Return the [X, Y] coordinate for the center point of the cell that contains the specified text.  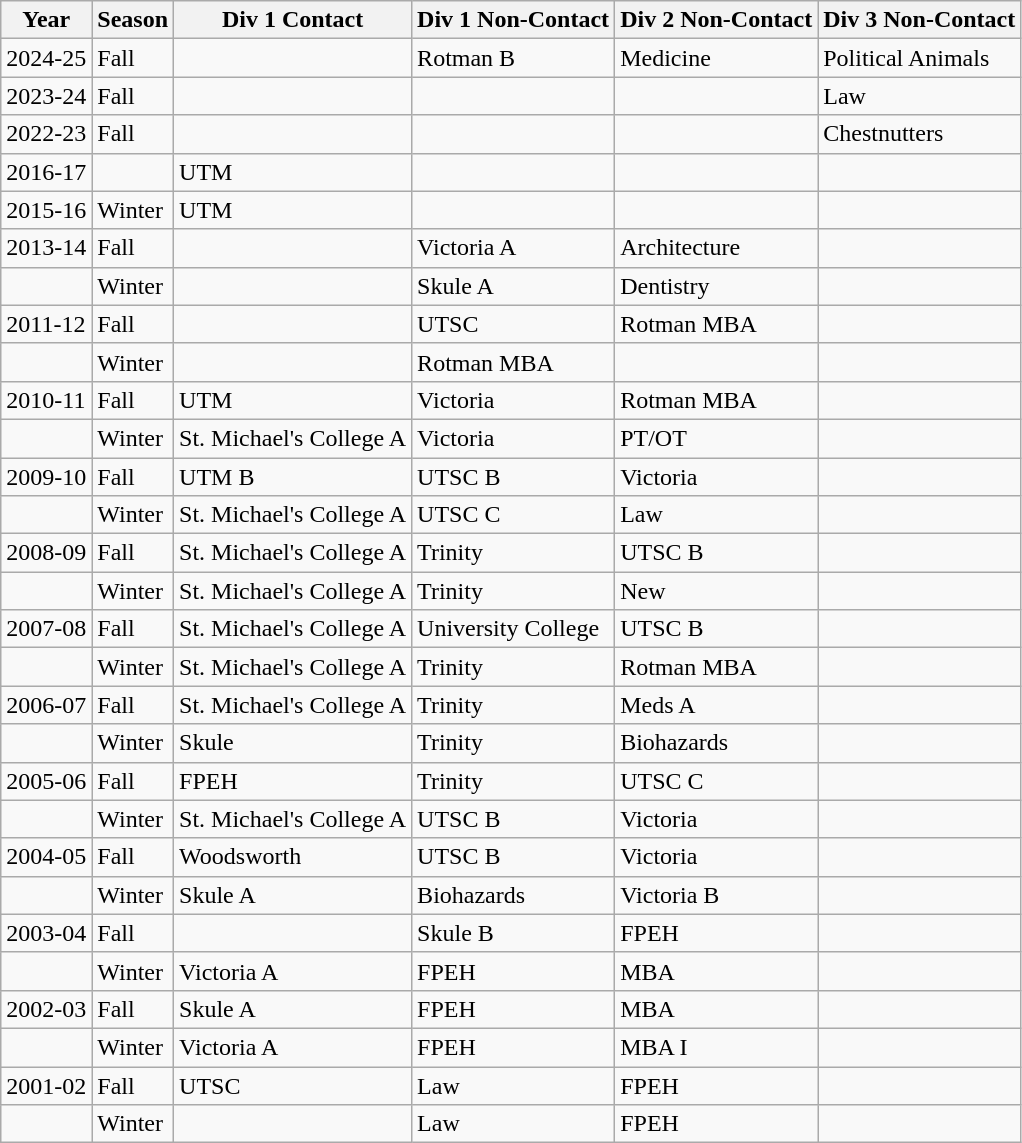
Rotman B [514, 58]
2024-25 [46, 58]
Architecture [716, 248]
MBA I [716, 1047]
2005-06 [46, 781]
Season [133, 20]
2007-08 [46, 629]
2016-17 [46, 172]
Div 3 Non-Contact [920, 20]
New [716, 591]
2022-23 [46, 134]
PT/OT [716, 438]
2002-03 [46, 1009]
University College [514, 629]
Victoria B [716, 895]
2006-07 [46, 705]
2010-11 [46, 400]
Skule [293, 743]
2008-09 [46, 553]
Chestnutters [920, 134]
UTM B [293, 477]
Div 1 Non-Contact [514, 20]
Medicine [716, 58]
2023-24 [46, 96]
2003-04 [46, 933]
Skule B [514, 933]
Dentistry [716, 286]
Meds A [716, 705]
Political Animals [920, 58]
Div 2 Non-Contact [716, 20]
Year [46, 20]
2011-12 [46, 324]
2004-05 [46, 857]
Woodsworth [293, 857]
2015-16 [46, 210]
2009-10 [46, 477]
Div 1 Contact [293, 20]
2001-02 [46, 1085]
2013-14 [46, 248]
